Extract the [X, Y] coordinate from the center of the cell holding the provided text.  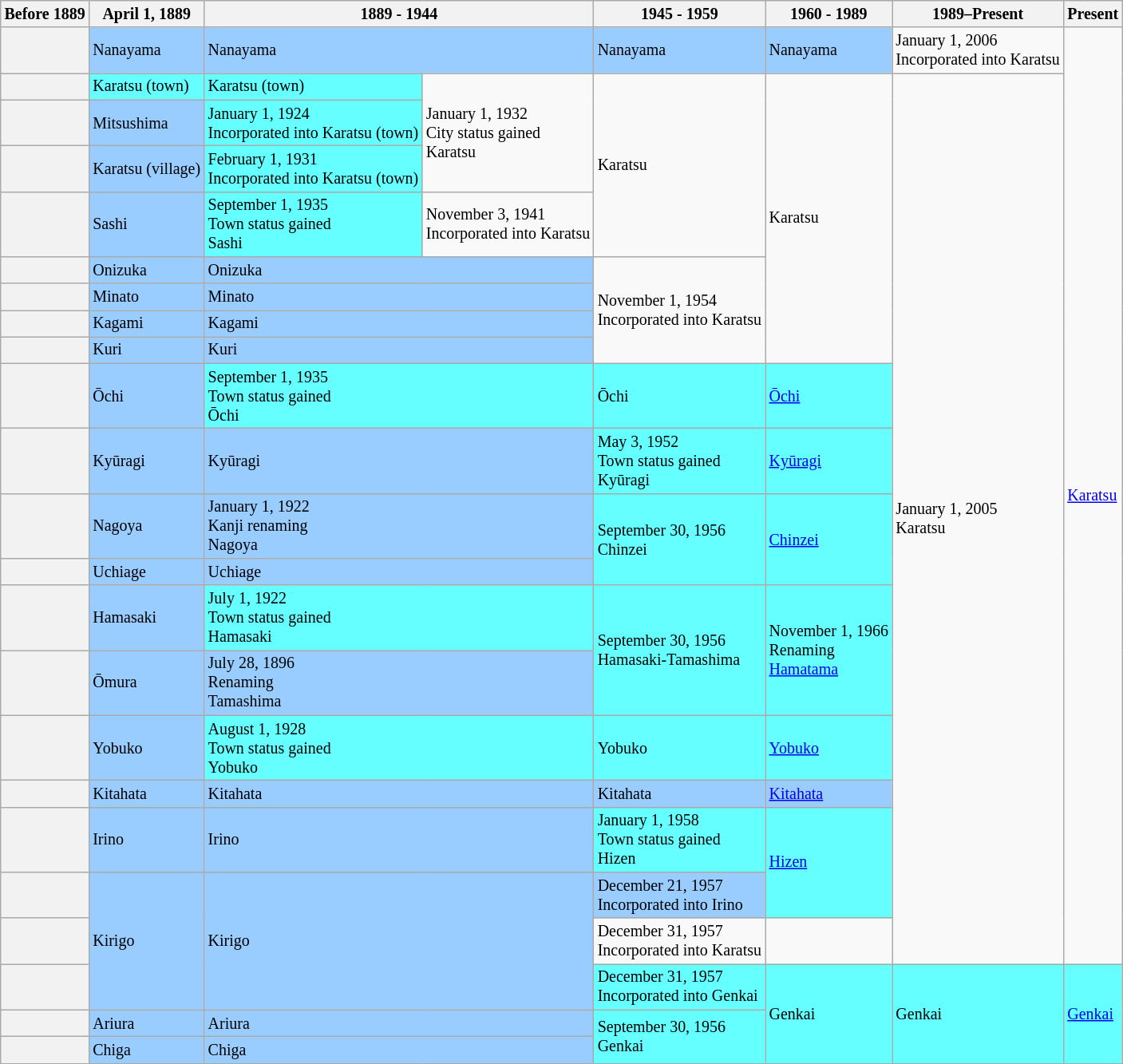
September 30, 1956Chinzei [680, 540]
January 1, 2006Incorporated into Karatsu [979, 51]
December 21, 1957Incorporated into Irino [680, 896]
September 1, 1935Town status gainedSashi [313, 223]
September 30, 1956Genkai [680, 1036]
1945 - 1959 [680, 14]
1989–Present [979, 14]
August 1, 1928Town status gainedYobuko [399, 749]
Nagoya [146, 527]
Hamasaki [146, 618]
January 1, 1932City status gainedKaratsu [508, 133]
Ōmura [146, 683]
Mitsushima [146, 123]
September 30, 1956Hamasaki-Tamashima [680, 651]
February 1, 1931Incorporated into Karatsu (town) [313, 169]
Sashi [146, 223]
November 1, 1966RenamingHamatama [828, 651]
Karatsu (village) [146, 169]
July 28, 1896RenamingTamashima [399, 683]
November 1, 1954Incorporated into Karatsu [680, 310]
Hizen [828, 864]
Chinzei [828, 540]
September 1, 1935Town status gainedŌchi [399, 396]
November 3, 1941Incorporated into Karatsu [508, 223]
1960 - 1989 [828, 14]
Before 1889 [45, 14]
December 31, 1957Incorporated into Karatsu [680, 940]
December 31, 1957Incorporated into Genkai [680, 987]
July 1, 1922Town status gainedHamasaki [399, 618]
January 1, 2005Karatsu [979, 519]
January 1, 1922Kanji renamingNagoya [399, 527]
1889 - 1944 [399, 14]
Present [1093, 14]
May 3, 1952Town status gainedKyūragi [680, 461]
January 1, 1958Town status gainedHizen [680, 840]
January 1, 1924Incorporated into Karatsu (town) [313, 123]
April 1, 1889 [146, 14]
